Find where the given text appears and provide that cell's center as [x, y] coordinate. 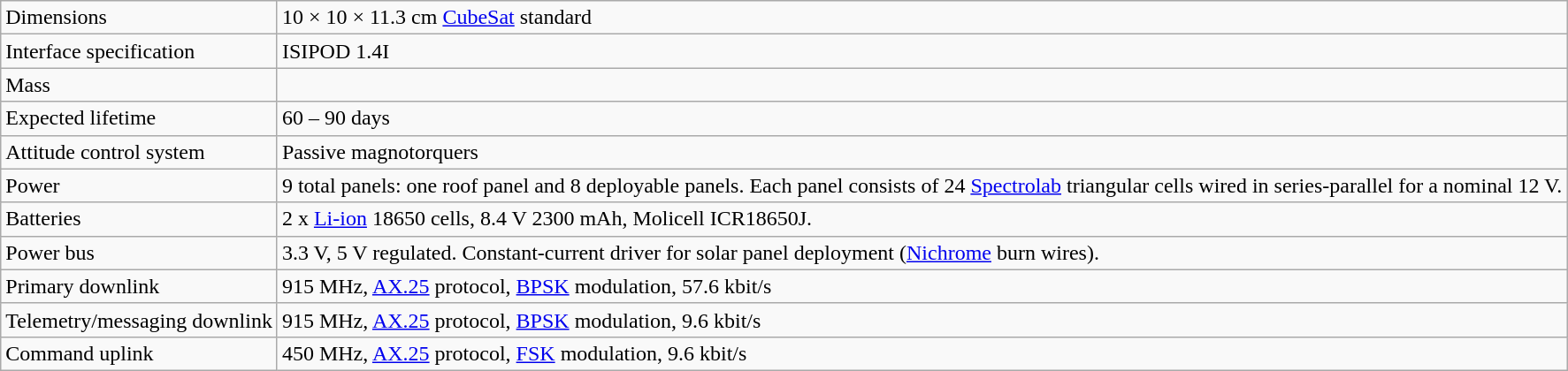
Command uplink [140, 353]
2 x Li-ion 18650 cells, 8.4 V 2300 mAh, Molicell ICR18650J. [922, 219]
ISIPOD 1.4I [922, 51]
Interface specification [140, 51]
3.3 V, 5 V regulated. Constant-current driver for solar panel deployment (Nichrome burn wires). [922, 253]
450 MHz, AX.25 protocol, FSK modulation, 9.6 kbit/s [922, 353]
10 × 10 × 11.3 cm CubeSat standard [922, 18]
915 MHz, AX.25 protocol, BPSK modulation, 9.6 kbit/s [922, 320]
Expected lifetime [140, 118]
915 MHz, AX.25 protocol, BPSK modulation, 57.6 kbit/s [922, 286]
Power [140, 185]
Passive magnotorquers [922, 152]
Telemetry/messaging downlink [140, 320]
Batteries [140, 219]
60 – 90 days [922, 118]
Attitude control system [140, 152]
Power bus [140, 253]
Dimensions [140, 18]
Mass [140, 85]
Primary downlink [140, 286]
